Locate the cell with the specified text and output its [X, Y] center coordinate. 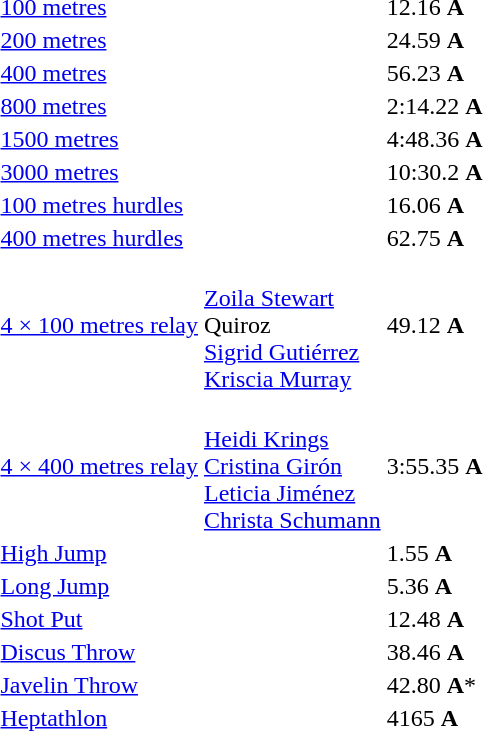
Zoila Stewart Quiroz Sigrid Gutiérrez Kriscia Murray [292, 325]
Heidi Krings Cristina Girón Leticia Jiménez Christa Schumann [292, 466]
